For the text-containing cell, return its midpoint in (X, Y) coordinate format. 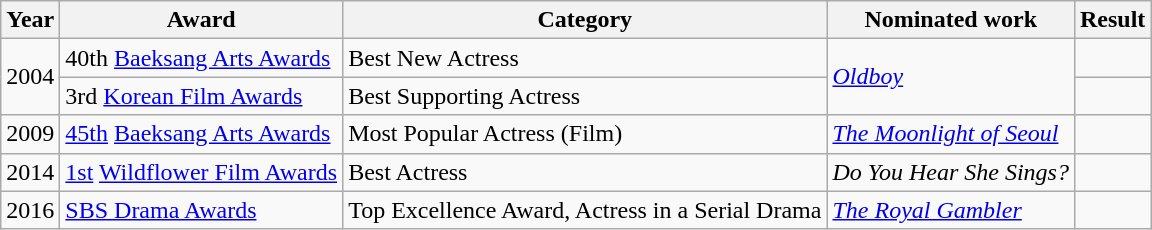
Most Popular Actress (Film) (585, 134)
Best Supporting Actress (585, 96)
The Moonlight of Seoul (951, 134)
2009 (30, 134)
Do You Hear She Sings? (951, 172)
SBS Drama Awards (202, 210)
The Royal Gambler (951, 210)
Year (30, 20)
3rd Korean Film Awards (202, 96)
2014 (30, 172)
45th Baeksang Arts Awards (202, 134)
Oldboy (951, 77)
40th Baeksang Arts Awards (202, 58)
1st Wildflower Film Awards (202, 172)
Best Actress (585, 172)
Best New Actress (585, 58)
2016 (30, 210)
Top Excellence Award, Actress in a Serial Drama (585, 210)
2004 (30, 77)
Result (1112, 20)
Nominated work (951, 20)
Award (202, 20)
Category (585, 20)
